Find where the given text appears and provide that cell's center as (X, Y) coordinate. 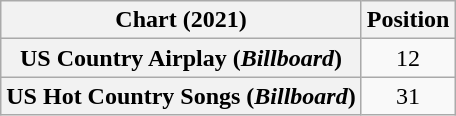
12 (408, 58)
Chart (2021) (181, 20)
31 (408, 96)
Position (408, 20)
US Country Airplay (Billboard) (181, 58)
US Hot Country Songs (Billboard) (181, 96)
